Identify which cell holds the provided text, then report its (X, Y) central coordinate. 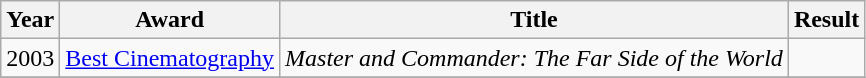
Result (826, 20)
Year (30, 20)
Best Cinematography (170, 58)
Award (170, 20)
Title (534, 20)
Master and Commander: The Far Side of the World (534, 58)
2003 (30, 58)
